Return the [X, Y] coordinate for the center point of the cell that contains the specified text.  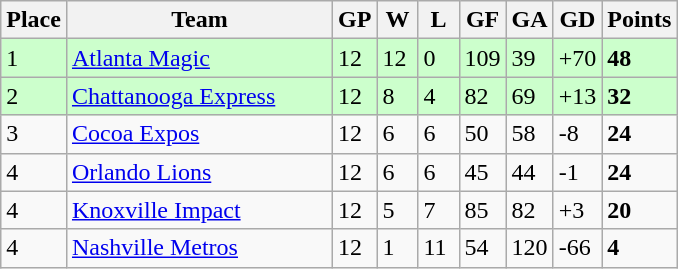
+13 [578, 96]
-1 [578, 172]
8 [398, 96]
69 [530, 96]
Knoxville Impact [199, 210]
120 [530, 248]
58 [530, 134]
+70 [578, 58]
Team [199, 20]
39 [530, 58]
32 [640, 96]
Cocoa Expos [199, 134]
7 [438, 210]
11 [438, 248]
GP [355, 20]
5 [398, 210]
54 [482, 248]
44 [530, 172]
L [438, 20]
3 [34, 134]
-66 [578, 248]
20 [640, 210]
Nashville Metros [199, 248]
GD [578, 20]
2 [34, 96]
109 [482, 58]
50 [482, 134]
Place [34, 20]
0 [438, 58]
85 [482, 210]
W [398, 20]
Atlanta Magic [199, 58]
GF [482, 20]
Points [640, 20]
48 [640, 58]
+3 [578, 210]
Orlando Lions [199, 172]
GA [530, 20]
45 [482, 172]
Chattanooga Express [199, 96]
-8 [578, 134]
